Extract the [x, y] coordinate from the center of the cell holding the provided text.  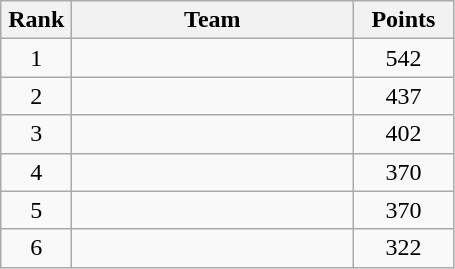
2 [36, 96]
322 [404, 248]
402 [404, 134]
6 [36, 248]
5 [36, 210]
Team [212, 20]
4 [36, 172]
Rank [36, 20]
Points [404, 20]
1 [36, 58]
437 [404, 96]
542 [404, 58]
3 [36, 134]
